Return (x, y) of the center of cell containing provided text 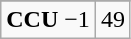
CCU −1 (48, 20)
49 (112, 20)
